Output the [x, y] coordinate of the center of the cell containing the given text.  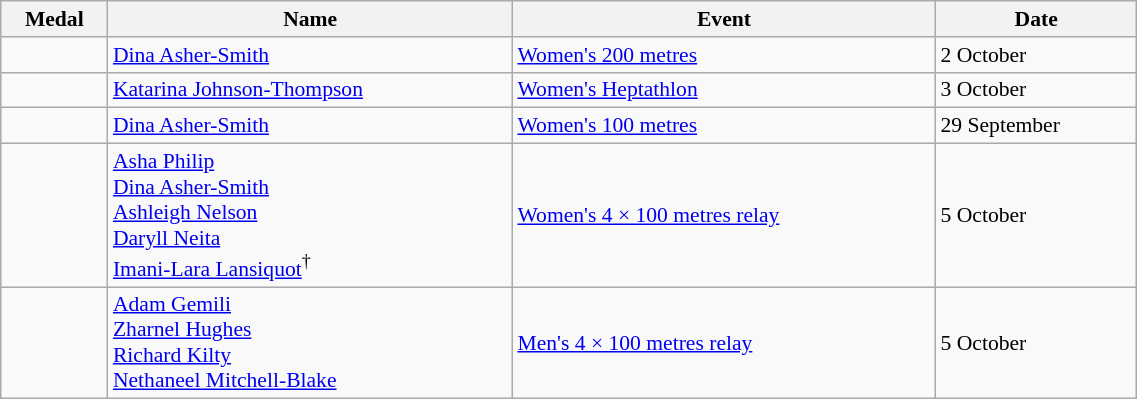
Adam GemiliZharnel HughesRichard KiltyNethaneel Mitchell-Blake [310, 343]
29 September [1036, 126]
Event [724, 19]
Medal [54, 19]
2 October [1036, 55]
Date [1036, 19]
Women's 4 × 100 metres relay [724, 216]
Women's 200 metres [724, 55]
Asha PhilipDina Asher-SmithAshleigh NelsonDaryll NeitaImani-Lara Lansiquot† [310, 216]
Katarina Johnson-Thompson [310, 90]
3 October [1036, 90]
Men's 4 × 100 metres relay [724, 343]
Name [310, 19]
Women's Heptathlon [724, 90]
Women's 100 metres [724, 126]
